Determine the [x, y] coordinate at the center of the cell enclosing the given text.  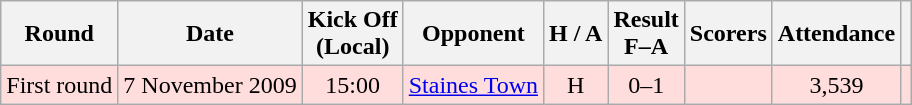
Attendance [836, 34]
H [576, 85]
15:00 [352, 85]
Scorers [728, 34]
0–1 [646, 85]
Staines Town [473, 85]
First round [60, 85]
ResultF–A [646, 34]
Date [210, 34]
7 November 2009 [210, 85]
Kick Off(Local) [352, 34]
H / A [576, 34]
Opponent [473, 34]
3,539 [836, 85]
Round [60, 34]
